Extract the (X, Y) coordinate from the center of the cell holding the provided text.  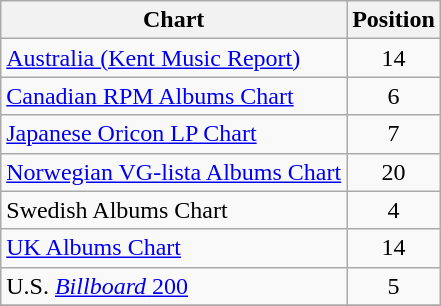
7 (394, 134)
U.S. Billboard 200 (174, 286)
Australia (Kent Music Report) (174, 58)
5 (394, 286)
Position (394, 20)
4 (394, 210)
Swedish Albums Chart (174, 210)
Canadian RPM Albums Chart (174, 96)
Japanese Oricon LP Chart (174, 134)
Chart (174, 20)
20 (394, 172)
UK Albums Chart (174, 248)
6 (394, 96)
Norwegian VG-lista Albums Chart (174, 172)
